Detect which cell encompasses the target text, then output its (x, y) center coordinate. 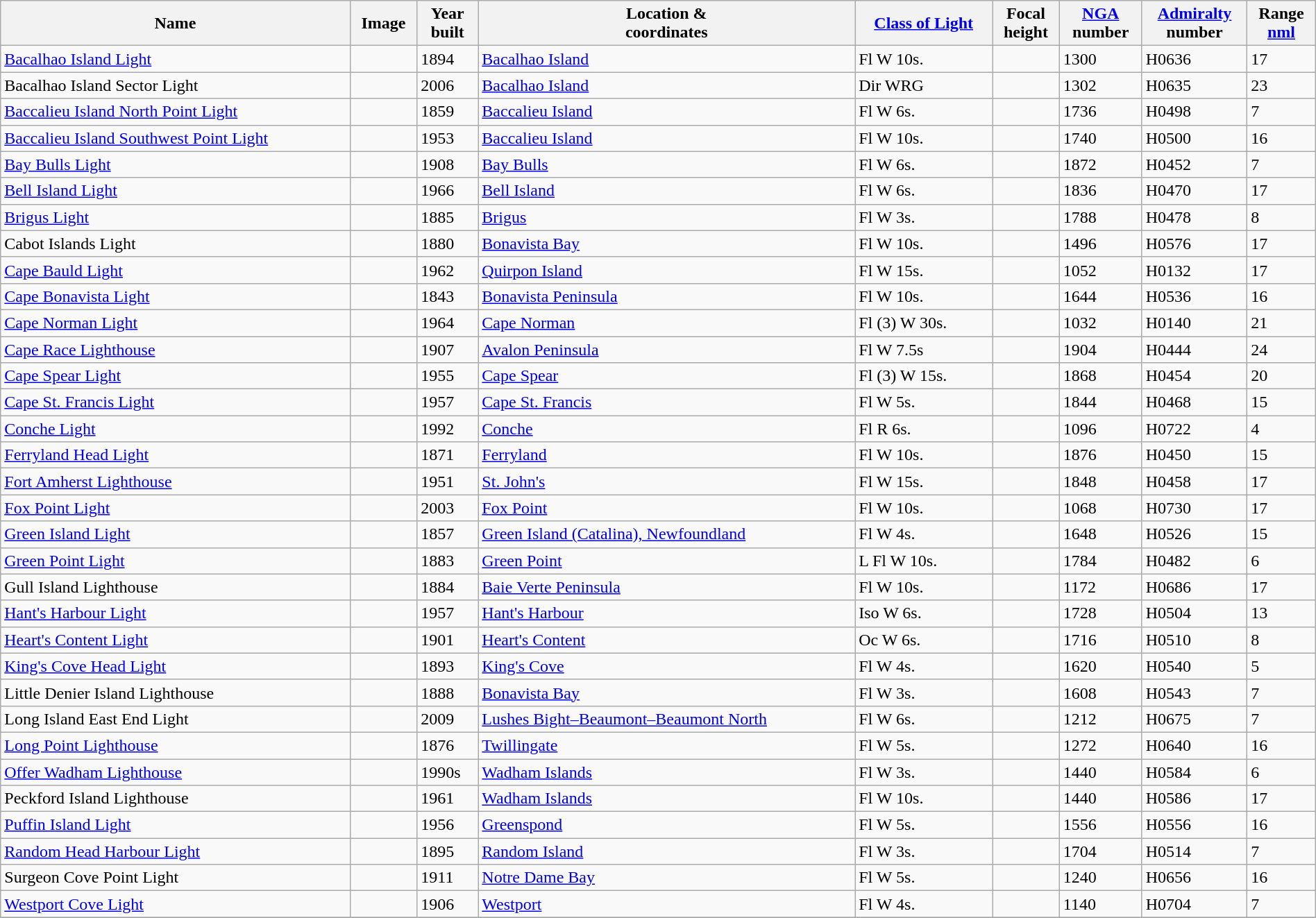
24 (1281, 349)
Bay Bulls (666, 164)
Westport Cove Light (175, 904)
Baie Verte Peninsula (666, 587)
2006 (448, 85)
Cape Spear Light (175, 376)
H0686 (1195, 587)
1843 (448, 296)
Bacalhao Island Light (175, 59)
1052 (1101, 270)
1716 (1101, 640)
H0458 (1195, 482)
NGAnumber (1101, 24)
1955 (448, 376)
Baccalieu Island North Point Light (175, 112)
1836 (1101, 191)
23 (1281, 85)
1992 (448, 429)
Green Point (666, 561)
Cabot Islands Light (175, 244)
Focalheight (1026, 24)
Fl R 6s. (924, 429)
H0730 (1195, 508)
20 (1281, 376)
H0586 (1195, 799)
Conche Light (175, 429)
1951 (448, 482)
13 (1281, 613)
Cape St. Francis (666, 402)
H0675 (1195, 719)
1212 (1101, 719)
Bacalhao Island Sector Light (175, 85)
H0656 (1195, 878)
H0540 (1195, 666)
1172 (1101, 587)
Green Point Light (175, 561)
Cape Race Lighthouse (175, 349)
1496 (1101, 244)
L Fl W 10s. (924, 561)
1885 (448, 217)
1884 (448, 587)
1901 (448, 640)
Iso W 6s. (924, 613)
1883 (448, 561)
Long Island East End Light (175, 719)
1871 (448, 455)
1784 (1101, 561)
Green Island (Catalina), Newfoundland (666, 534)
Fl (3) W 15s. (924, 376)
1857 (448, 534)
Random Island (666, 851)
1872 (1101, 164)
Fl (3) W 30s. (924, 323)
Location & coordinates (666, 24)
Twillingate (666, 745)
H0584 (1195, 772)
1953 (448, 138)
H0500 (1195, 138)
Conche (666, 429)
1904 (1101, 349)
H0640 (1195, 745)
1895 (448, 851)
Avalon Peninsula (666, 349)
1859 (448, 112)
King's Cove Head Light (175, 666)
1868 (1101, 376)
Admiraltynumber (1195, 24)
Little Denier Island Lighthouse (175, 692)
1704 (1101, 851)
Bay Bulls Light (175, 164)
1907 (448, 349)
5 (1281, 666)
Green Island Light (175, 534)
Cape Spear (666, 376)
Brigus (666, 217)
1608 (1101, 692)
Oc W 6s. (924, 640)
1964 (448, 323)
Gull Island Lighthouse (175, 587)
Cape Bonavista Light (175, 296)
Hant's Harbour Light (175, 613)
Puffin Island Light (175, 825)
Notre Dame Bay (666, 878)
H0704 (1195, 904)
Hant's Harbour (666, 613)
1648 (1101, 534)
H0543 (1195, 692)
1140 (1101, 904)
Class of Light (924, 24)
H0635 (1195, 85)
Cape Bauld Light (175, 270)
1300 (1101, 59)
H0478 (1195, 217)
Quirpon Island (666, 270)
King's Cove (666, 666)
1880 (448, 244)
2003 (448, 508)
1848 (1101, 482)
1302 (1101, 85)
Ferryland Head Light (175, 455)
Long Point Lighthouse (175, 745)
1966 (448, 191)
H0498 (1195, 112)
Cape Norman (666, 323)
Bell Island Light (175, 191)
Offer Wadham Lighthouse (175, 772)
Bell Island (666, 191)
1956 (448, 825)
Ferryland (666, 455)
Dir WRG (924, 85)
21 (1281, 323)
1906 (448, 904)
1272 (1101, 745)
Name (175, 24)
Fl W 7.5s (924, 349)
Image (383, 24)
Fox Point Light (175, 508)
Surgeon Cove Point Light (175, 878)
H0576 (1195, 244)
1096 (1101, 429)
H0556 (1195, 825)
H0468 (1195, 402)
1556 (1101, 825)
Rangenml (1281, 24)
1888 (448, 692)
H0510 (1195, 640)
Cape Norman Light (175, 323)
H0526 (1195, 534)
St. John's (666, 482)
Greenspond (666, 825)
Lushes Bight–Beaumont–Beaumont North (666, 719)
1728 (1101, 613)
Peckford Island Lighthouse (175, 799)
1911 (448, 878)
H0636 (1195, 59)
1644 (1101, 296)
H0722 (1195, 429)
H0140 (1195, 323)
Baccalieu Island Southwest Point Light (175, 138)
1068 (1101, 508)
Yearbuilt (448, 24)
Brigus Light (175, 217)
Westport (666, 904)
1844 (1101, 402)
4 (1281, 429)
1893 (448, 666)
Fort Amherst Lighthouse (175, 482)
1032 (1101, 323)
1961 (448, 799)
1740 (1101, 138)
H0482 (1195, 561)
2009 (448, 719)
1990s (448, 772)
1908 (448, 164)
H0454 (1195, 376)
H0444 (1195, 349)
1620 (1101, 666)
1240 (1101, 878)
Cape St. Francis Light (175, 402)
Fox Point (666, 508)
1788 (1101, 217)
H0536 (1195, 296)
Heart's Content Light (175, 640)
H0470 (1195, 191)
H0514 (1195, 851)
Random Head Harbour Light (175, 851)
H0450 (1195, 455)
1962 (448, 270)
H0132 (1195, 270)
1736 (1101, 112)
1894 (448, 59)
H0452 (1195, 164)
H0504 (1195, 613)
Heart's Content (666, 640)
Bonavista Peninsula (666, 296)
